Search for the cell housing the specified text and yield its (x, y) center coordinate. 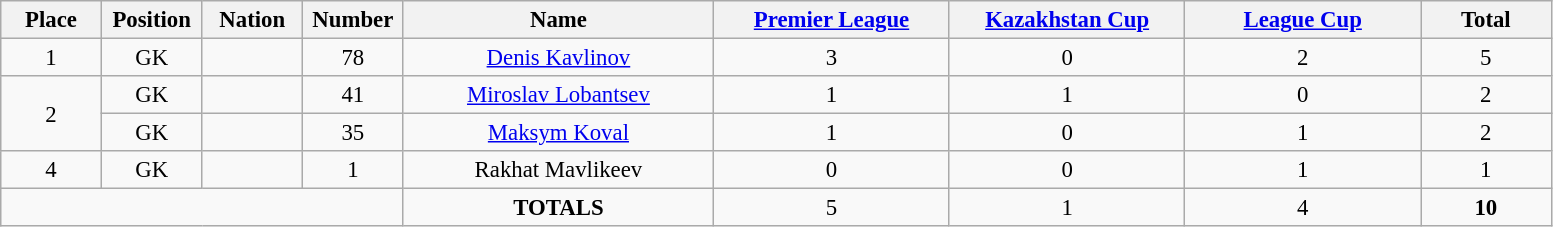
Total (1486, 20)
Kazakhstan Cup (1067, 20)
41 (354, 95)
Position (152, 20)
35 (354, 133)
Nation (252, 20)
Number (354, 20)
3 (832, 58)
10 (1486, 208)
Denis Kavlinov (558, 58)
TOTALS (558, 208)
League Cup (1303, 20)
Place (52, 20)
Miroslav Lobantsev (558, 95)
Premier League (832, 20)
78 (354, 58)
Maksym Koval (558, 133)
Rakhat Mavlikeev (558, 170)
Name (558, 20)
